Output the (X, Y) coordinate of the center of the cell containing the given text.  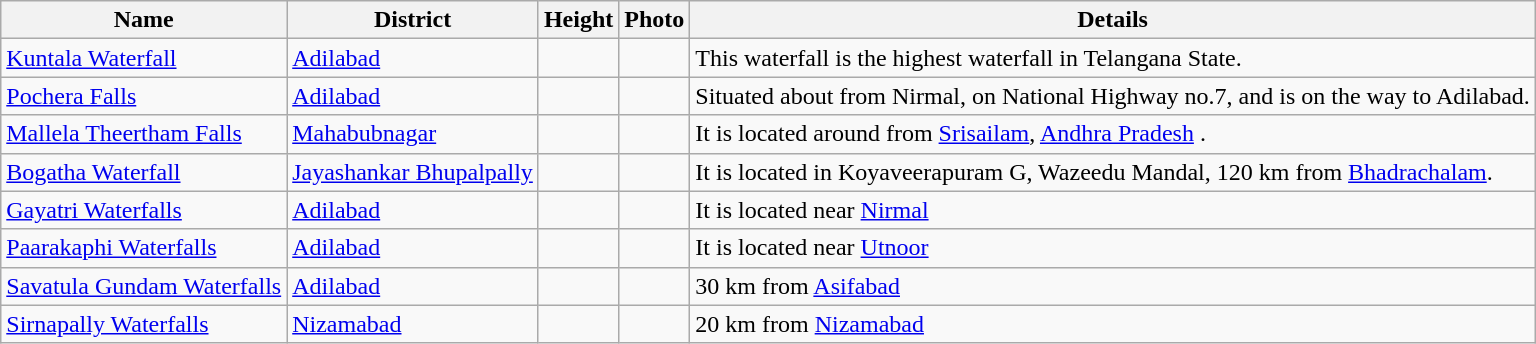
This waterfall is the highest waterfall in Telangana State. (1113, 58)
District (413, 20)
Pochera Falls (144, 96)
Jayashankar Bhupalpally (413, 172)
It is located in Koyaveerapuram G, Wazeedu Mandal, 120 km from Bhadrachalam. (1113, 172)
Kuntala Waterfall (144, 58)
Situated about from Nirmal, on National Highway no.7, and is on the way to Adilabad. (1113, 96)
Mahabubnagar (413, 134)
It is located around from Srisailam, Andhra Pradesh . (1113, 134)
Name (144, 20)
Mallela Theertham Falls (144, 134)
20 km from Nizamabad (1113, 324)
Savatula Gundam Waterfalls (144, 286)
Details (1113, 20)
30 km from Asifabad (1113, 286)
Bogatha Waterfall (144, 172)
It is located near Nirmal (1113, 210)
Photo (654, 20)
Nizamabad (413, 324)
Sirnapally Waterfalls (144, 324)
Height (578, 20)
It is located near Utnoor (1113, 248)
Gayatri Waterfalls (144, 210)
Paarakaphi Waterfalls (144, 248)
